For the text-containing cell, return its midpoint in [x, y] coordinate format. 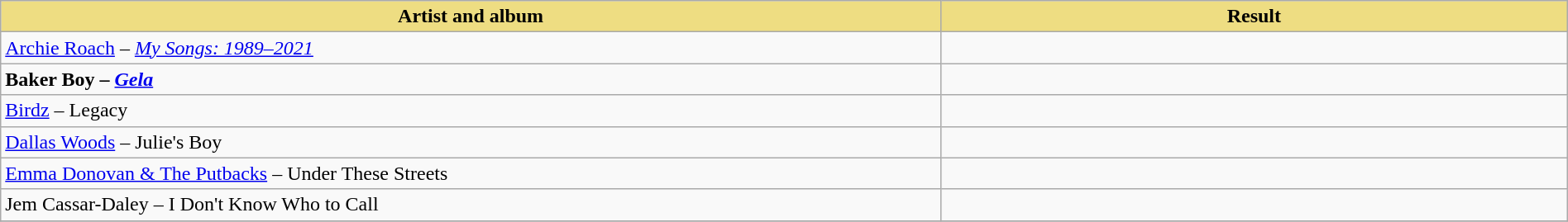
Birdz – Legacy [471, 111]
Jem Cassar-Daley – I Don't Know Who to Call [471, 205]
Emma Donovan & The Putbacks – Under These Streets [471, 173]
Artist and album [471, 17]
Baker Boy – Gela [471, 79]
Dallas Woods – Julie's Boy [471, 142]
Archie Roach – My Songs: 1989–2021 [471, 48]
Result [1254, 17]
